For the text-containing cell, return its midpoint in [X, Y] coordinate format. 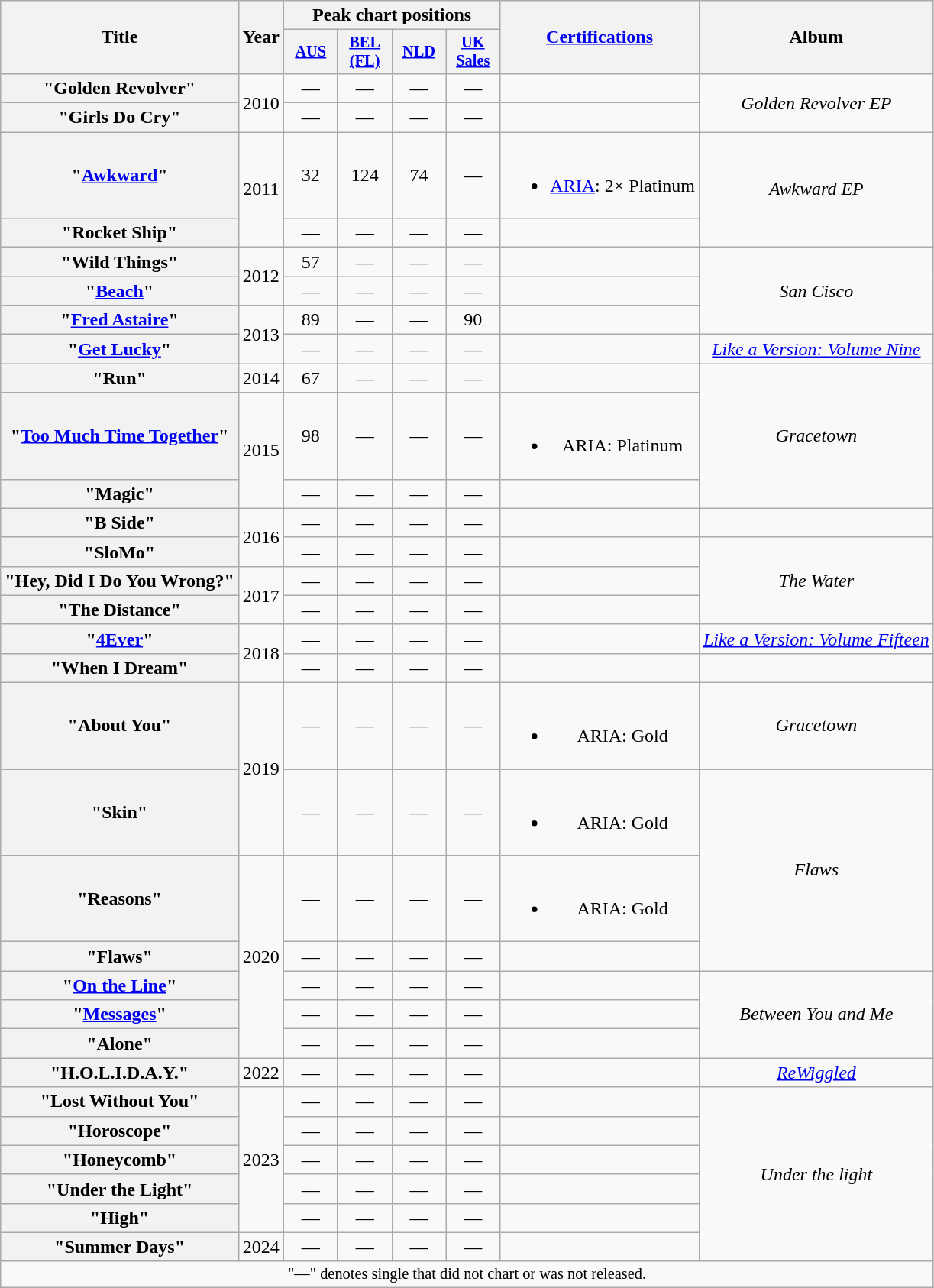
"Hey, Did I Do You Wrong?" [120, 581]
"Golden Revolver" [120, 88]
"Girls Do Cry" [120, 118]
Awkward EP [816, 189]
"Flaws" [120, 956]
2019 [261, 769]
"When I Dream" [120, 668]
2013 [261, 335]
AUS [310, 52]
Golden Revolver EP [816, 102]
2017 [261, 595]
"Honeycomb" [120, 1160]
124 [365, 176]
Peak chart positions [391, 15]
Album [816, 37]
"Messages" [120, 1015]
"Lost Without You" [120, 1102]
"Horoscope" [120, 1131]
2010 [261, 102]
2015 [261, 451]
57 [310, 262]
"On the Line" [120, 985]
"4Ever" [120, 639]
The Water [816, 581]
89 [310, 320]
ARIA: Platinum [600, 435]
2012 [261, 277]
"Fred Astaire" [120, 320]
"The Distance" [120, 610]
"Under the Light" [120, 1189]
"Reasons" [120, 898]
2014 [261, 378]
2016 [261, 537]
"Summer Days" [120, 1247]
2020 [261, 956]
"B Side" [120, 523]
2018 [261, 653]
"Wild Things" [120, 262]
UKSales [473, 52]
NLD [419, 52]
"—" denotes single that did not chart or was not released. [467, 1274]
74 [419, 176]
Under the light [816, 1174]
"Alone" [120, 1044]
Flaws [816, 870]
98 [310, 435]
"About You" [120, 726]
"Get Lucky" [120, 349]
"Too Much Time Together" [120, 435]
90 [473, 320]
"Awkward" [120, 176]
Certifications [600, 37]
"High" [120, 1218]
ReWiggled [816, 1073]
2023 [261, 1160]
BEL (FL) [365, 52]
67 [310, 378]
"Beach" [120, 291]
Like a Version: Volume Nine [816, 349]
2024 [261, 1247]
Title [120, 37]
32 [310, 176]
2022 [261, 1073]
2011 [261, 189]
"Run" [120, 378]
"Magic" [120, 494]
"SloMo" [120, 552]
"Rocket Ship" [120, 233]
"H.O.L.I.D.A.Y." [120, 1073]
Year [261, 37]
Between You and Me [816, 1015]
ARIA: 2× Platinum [600, 176]
Like a Version: Volume Fifteen [816, 639]
"Skin" [120, 813]
San Cisco [816, 291]
